Capture the cell that displays the provided text and extract its [x, y] central coordinate. 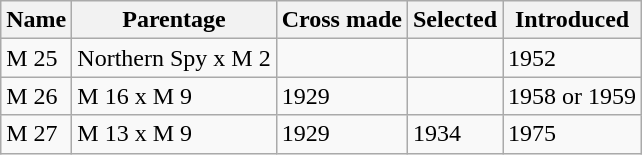
Northern Spy x M 2 [174, 58]
M 26 [36, 96]
1958 or 1959 [572, 96]
Cross made [342, 20]
Name [36, 20]
1952 [572, 58]
Selected [454, 20]
Introduced [572, 20]
M 16 x M 9 [174, 96]
M 25 [36, 58]
1975 [572, 134]
Parentage [174, 20]
M 13 x M 9 [174, 134]
1934 [454, 134]
M 27 [36, 134]
